Pinpoint the cell where the given text exists, returning its (X, Y) midpoint coordinate. 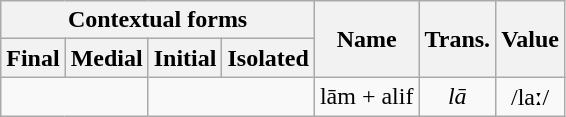
Isolated (268, 58)
Medial (106, 58)
Contextual forms (158, 20)
Trans. (458, 39)
Name (366, 39)
lām + alif (366, 97)
Initial (185, 58)
Final (33, 58)
/laː/ (530, 97)
Value (530, 39)
lā (458, 97)
